Capture the cell that displays the provided text and extract its [x, y] central coordinate. 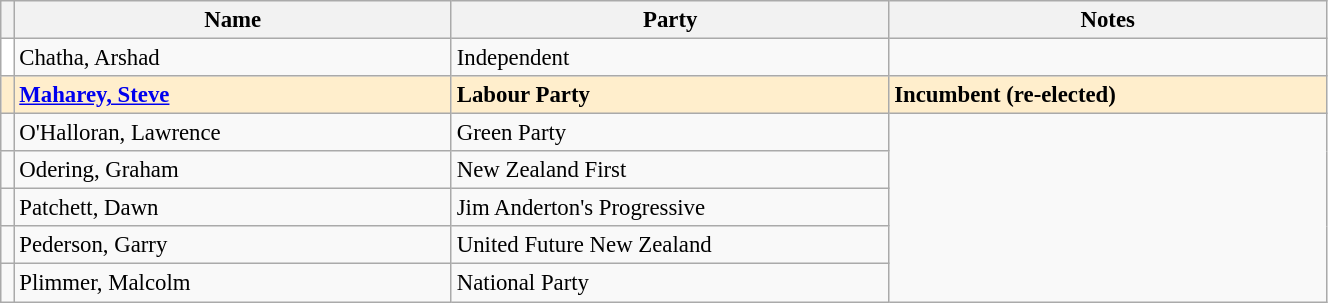
O'Halloran, Lawrence [232, 133]
Name [232, 20]
Plimmer, Malcolm [232, 283]
Independent [670, 58]
New Zealand First [670, 170]
National Party [670, 283]
Jim Anderton's Progressive [670, 208]
United Future New Zealand [670, 245]
Green Party [670, 133]
Pederson, Garry [232, 245]
Incumbent (re-elected) [1108, 95]
Notes [1108, 20]
Party [670, 20]
Odering, Graham [232, 170]
Patchett, Dawn [232, 208]
Maharey, Steve [232, 95]
Labour Party [670, 95]
Chatha, Arshad [232, 58]
